Identify which cell holds the provided text, then report its (x, y) central coordinate. 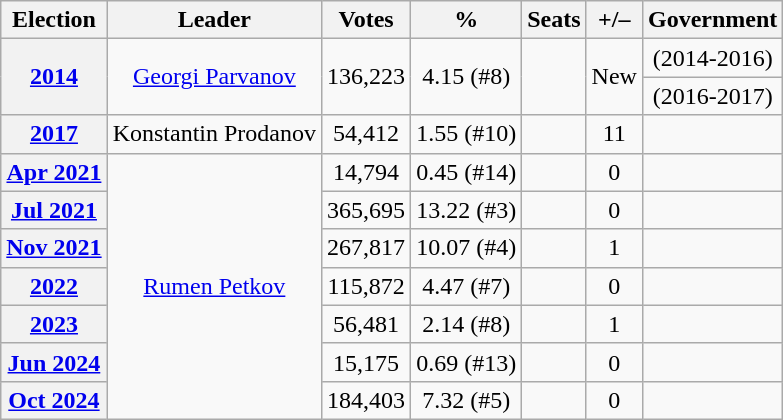
267,817 (366, 248)
Nov 2021 (54, 248)
2023 (54, 324)
Konstantin Prodanov (214, 134)
10.07 (#4) (466, 248)
0.69 (#13) (466, 362)
Apr 2021 (54, 172)
4.15 (#8) (466, 77)
+/– (614, 20)
Rumen Petkov (214, 286)
2022 (54, 286)
4.47 (#7) (466, 286)
7.32 (#5) (466, 400)
Government (712, 20)
0.45 (#14) (466, 172)
Jul 2021 (54, 210)
1.55 (#10) (466, 134)
Georgi Parvanov (214, 77)
184,403 (366, 400)
(2016-2017) (712, 96)
54,412 (366, 134)
(2014-2016) (712, 58)
136,223 (366, 77)
Votes (366, 20)
14,794 (366, 172)
Election (54, 20)
% (466, 20)
Seats (554, 20)
2017 (54, 134)
11 (614, 134)
2014 (54, 77)
56,481 (366, 324)
365,695 (366, 210)
13.22 (#3) (466, 210)
2.14 (#8) (466, 324)
Leader (214, 20)
New (614, 77)
Jun 2024 (54, 362)
115,872 (366, 286)
15,175 (366, 362)
Oct 2024 (54, 400)
